Return [X, Y] of the center of cell containing provided text 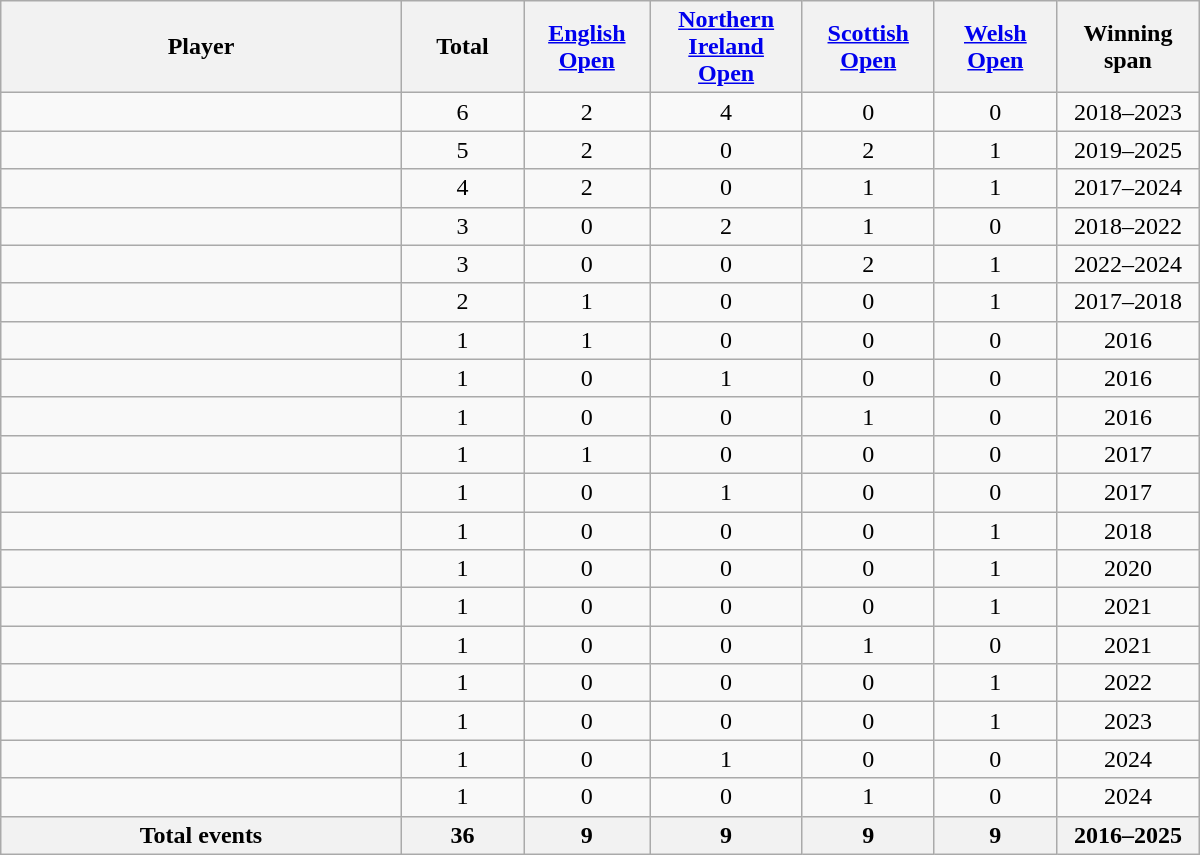
2018 [1128, 531]
WelshOpen [996, 47]
Total [462, 47]
NorthernIrelandOpen [726, 47]
6 [462, 112]
EnglishOpen [587, 47]
2017–2018 [1128, 302]
ScottishOpen [868, 47]
Player [201, 47]
2019–2025 [1128, 150]
2018–2022 [1128, 226]
2018–2023 [1128, 112]
5 [462, 150]
2023 [1128, 721]
Winningspan [1128, 47]
2017–2024 [1128, 188]
2022–2024 [1128, 264]
Total events [201, 835]
2016–2025 [1128, 835]
2020 [1128, 569]
36 [462, 835]
2022 [1128, 683]
